Detect which cell encompasses the target text, then output its (x, y) center coordinate. 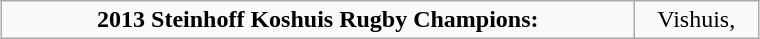
2013 Steinhoff Koshuis Rugby Champions: (318, 20)
Vishuis, (696, 20)
